Capture the cell that displays the provided text and extract its [X, Y] central coordinate. 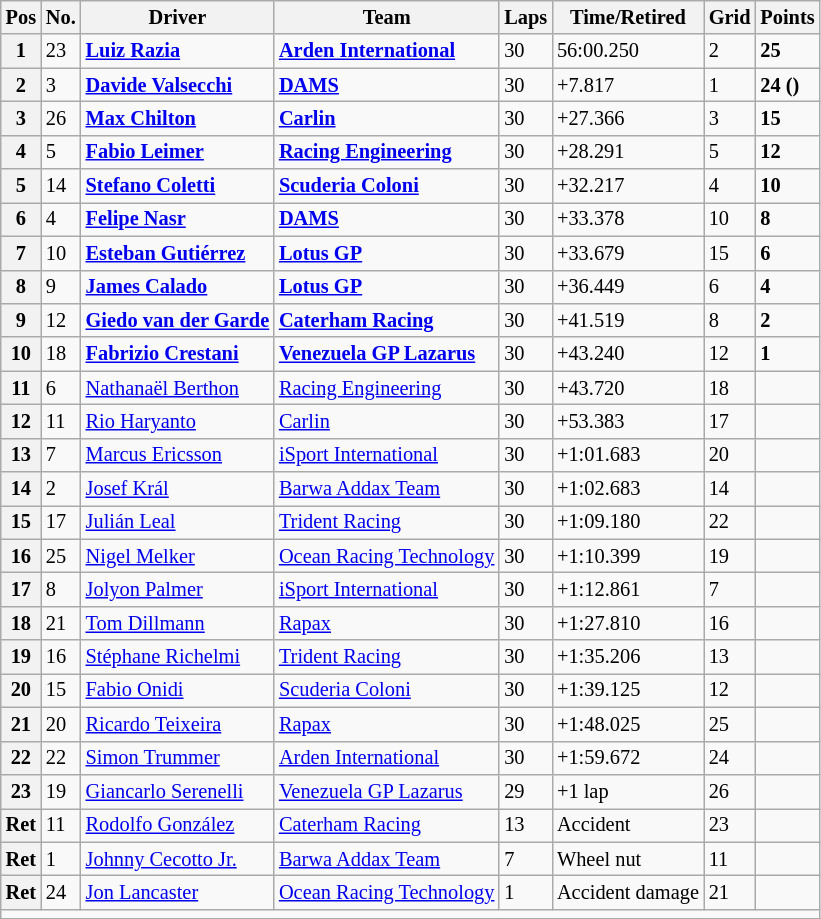
+1:02.683 [628, 489]
Time/Retired [628, 17]
+28.291 [628, 152]
56:00.250 [628, 51]
Driver [178, 17]
Giedo van der Garde [178, 320]
Accident [628, 825]
+7.817 [628, 85]
+1:10.399 [628, 556]
Davide Valsecchi [178, 85]
Fabio Onidi [178, 690]
+1:12.861 [628, 589]
Rodolfo González [178, 825]
Nathanaël Berthon [178, 388]
Felipe Nasr [178, 219]
29 [526, 791]
+33.679 [628, 253]
Points [787, 17]
+1:35.206 [628, 657]
Esteban Gutiérrez [178, 253]
+27.366 [628, 118]
Jon Lancaster [178, 892]
+1:59.672 [628, 758]
+43.240 [628, 354]
Max Chilton [178, 118]
Wheel nut [628, 859]
24 () [787, 85]
+1:48.025 [628, 724]
Johnny Cecotto Jr. [178, 859]
+53.383 [628, 421]
+33.378 [628, 219]
Stéphane Richelmi [178, 657]
+1:01.683 [628, 455]
Accident damage [628, 892]
Nigel Melker [178, 556]
+43.720 [628, 388]
+36.449 [628, 287]
+1:39.125 [628, 690]
Fabrizio Crestani [178, 354]
Fabio Leimer [178, 152]
Team [386, 17]
+1 lap [628, 791]
Giancarlo Serenelli [178, 791]
+1:09.180 [628, 522]
Julián Leal [178, 522]
Ricardo Teixeira [178, 724]
+32.217 [628, 186]
Simon Trummer [178, 758]
Rio Haryanto [178, 421]
No. [61, 17]
Tom Dillmann [178, 623]
Luiz Razia [178, 51]
Stefano Coletti [178, 186]
+41.519 [628, 320]
Laps [526, 17]
Marcus Ericsson [178, 455]
+1:27.810 [628, 623]
Josef Král [178, 489]
Jolyon Palmer [178, 589]
Grid [730, 17]
James Calado [178, 287]
Pos [21, 17]
